Capture the cell that displays the provided text and extract its (x, y) central coordinate. 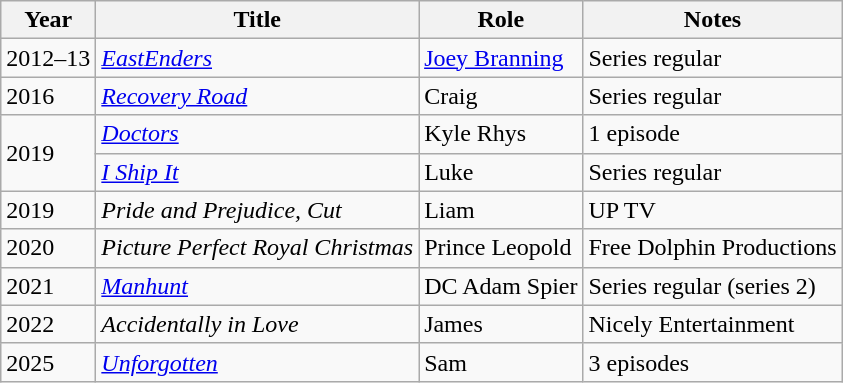
I Ship It (258, 172)
2016 (48, 96)
Sam (501, 362)
Title (258, 20)
Year (48, 20)
2025 (48, 362)
UP TV (712, 210)
DC Adam Spier (501, 286)
Doctors (258, 134)
2021 (48, 286)
Manhunt (258, 286)
Role (501, 20)
Liam (501, 210)
Pride and Prejudice, Cut (258, 210)
Series regular (series 2) (712, 286)
James (501, 324)
1 episode (712, 134)
2012–13 (48, 58)
2022 (48, 324)
Craig (501, 96)
Nicely Entertainment (712, 324)
Free Dolphin Productions (712, 248)
Kyle Rhys (501, 134)
Joey Branning (501, 58)
Recovery Road (258, 96)
3 episodes (712, 362)
EastEnders (258, 58)
Picture Perfect Royal Christmas (258, 248)
2020 (48, 248)
Accidentally in Love (258, 324)
Prince Leopold (501, 248)
Notes (712, 20)
Luke (501, 172)
Unforgotten (258, 362)
